Provide the [x, y] coordinate of the cell's center where the given text is located.  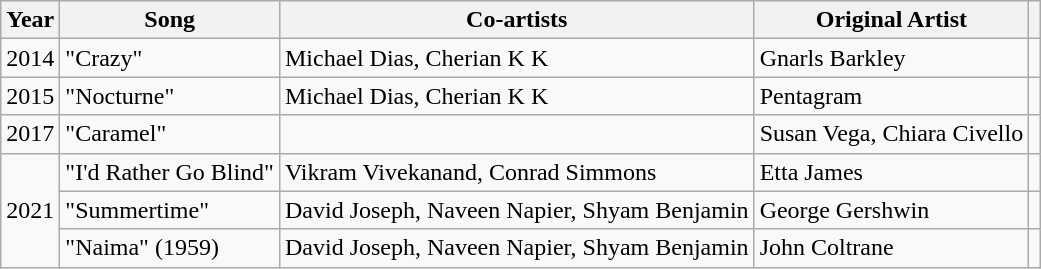
"Caramel" [170, 134]
"Naima" (1959) [170, 248]
Pentagram [892, 96]
John Coltrane [892, 248]
"I'd Rather Go Blind" [170, 172]
Vikram Vivekanand, Conrad Simmons [516, 172]
2014 [30, 58]
"Crazy" [170, 58]
2021 [30, 210]
2015 [30, 96]
Susan Vega, Chiara Civello [892, 134]
Gnarls Barkley [892, 58]
2017 [30, 134]
Etta James [892, 172]
Year [30, 20]
"Summertime" [170, 210]
"Nocturne" [170, 96]
Song [170, 20]
George Gershwin [892, 210]
Co-artists [516, 20]
Original Artist [892, 20]
